Search for the cell housing the specified text and yield its [x, y] center coordinate. 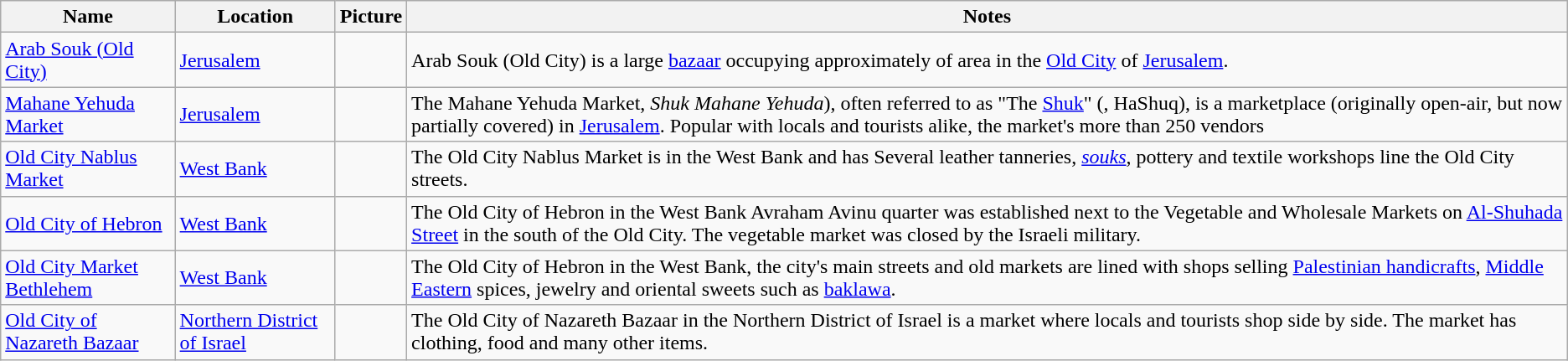
Old City of Hebron [88, 223]
The Old City Nablus Market is in the West Bank and has Several leather tanneries, souks, pottery and textile workshops line the Old City streets. [988, 169]
Old City of Nazareth Bazaar [88, 332]
Notes [988, 17]
Name [88, 17]
Location [255, 17]
Old City Market Bethlehem [88, 278]
Mahane Yehuda Market [88, 114]
Arab Souk (Old City) is a large bazaar occupying approximately of area in the Old City of Jerusalem. [988, 60]
Northern District of Israel [255, 332]
Picture [370, 17]
Old City Nablus Market [88, 169]
Arab Souk (Old City) [88, 60]
